Return (x, y) of the center of cell containing provided text 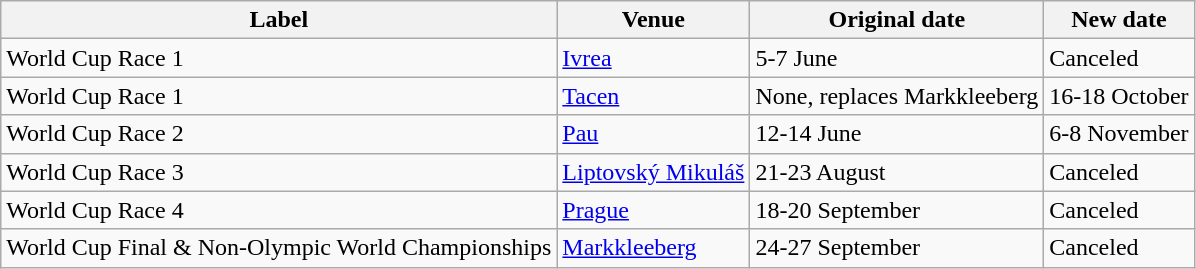
Venue (654, 20)
5-7 June (897, 58)
Prague (654, 210)
21-23 August (897, 172)
16-18 October (1119, 96)
Pau (654, 134)
12-14 June (897, 134)
18-20 September (897, 210)
Liptovský Mikuláš (654, 172)
Tacen (654, 96)
Original date (897, 20)
None, replaces Markkleeberg (897, 96)
6-8 November (1119, 134)
Label (279, 20)
24-27 September (897, 248)
Ivrea (654, 58)
World Cup Final & Non-Olympic World Championships (279, 248)
World Cup Race 4 (279, 210)
World Cup Race 2 (279, 134)
Markkleeberg (654, 248)
World Cup Race 3 (279, 172)
New date (1119, 20)
